Search for the cell housing the specified text and yield its [x, y] center coordinate. 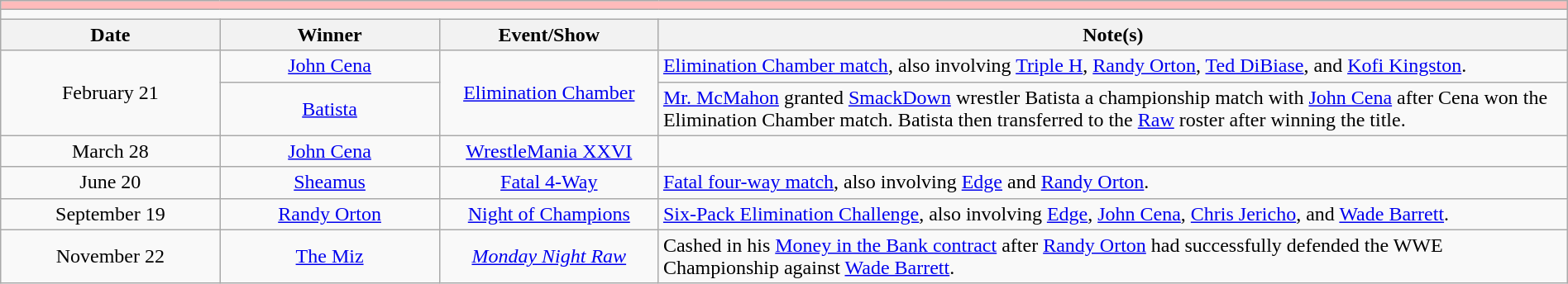
Elimination Chamber match, also involving Triple H, Randy Orton, Ted DiBiase, and Kofi Kingston. [1113, 66]
Fatal four-way match, also involving Edge and Randy Orton. [1113, 182]
September 19 [111, 214]
Sheamus [329, 182]
Note(s) [1113, 35]
Elimination Chamber [549, 92]
Batista [329, 109]
March 28 [111, 151]
November 22 [111, 256]
The Miz [329, 256]
Winner [329, 35]
February 21 [111, 92]
Night of Champions [549, 214]
WrestleMania XXVI [549, 151]
Fatal 4-Way [549, 182]
Event/Show [549, 35]
Date [111, 35]
Randy Orton [329, 214]
Monday Night Raw [549, 256]
June 20 [111, 182]
Six-Pack Elimination Challenge, also involving Edge, John Cena, Chris Jericho, and Wade Barrett. [1113, 214]
Cashed in his Money in the Bank contract after Randy Orton had successfully defended the WWE Championship against Wade Barrett. [1113, 256]
